Pinpoint the cell where the given text exists, returning its (x, y) midpoint coordinate. 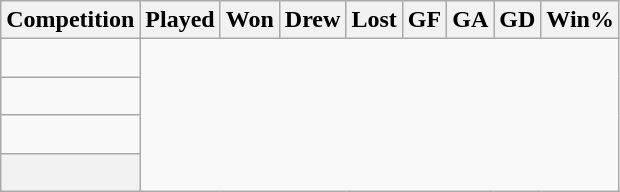
Lost (374, 20)
GF (424, 20)
Played (180, 20)
Competition (70, 20)
GA (470, 20)
Drew (312, 20)
Win% (580, 20)
GD (518, 20)
Won (250, 20)
